Find where the given text appears and provide that cell's center as [x, y] coordinate. 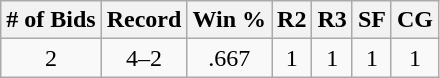
# of Bids [51, 20]
Record [144, 20]
CG [414, 20]
Win % [230, 20]
2 [51, 58]
R2 [292, 20]
R3 [332, 20]
4–2 [144, 58]
.667 [230, 58]
SF [372, 20]
